Locate the cell with the specified text and output its (X, Y) center coordinate. 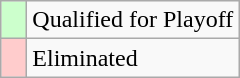
Eliminated (133, 58)
Qualified for Playoff (133, 20)
